Return [X, Y] of the center of cell containing provided text 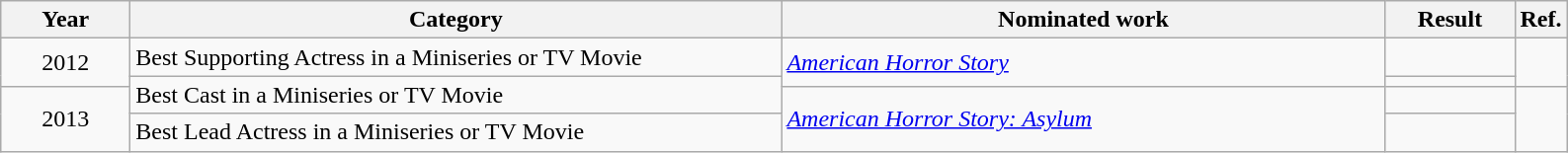
Year [65, 20]
2013 [65, 118]
Nominated work [1083, 20]
Best Supporting Actress in a Miniseries or TV Movie [456, 57]
American Horror Story [1083, 63]
2012 [65, 63]
Ref. [1541, 20]
Best Cast in a Miniseries or TV Movie [456, 95]
Category [456, 20]
Result [1450, 20]
American Horror Story: Asylum [1083, 118]
Best Lead Actress in a Miniseries or TV Movie [456, 132]
